Provide the (X, Y) coordinate of the cell's center where the given text is located.  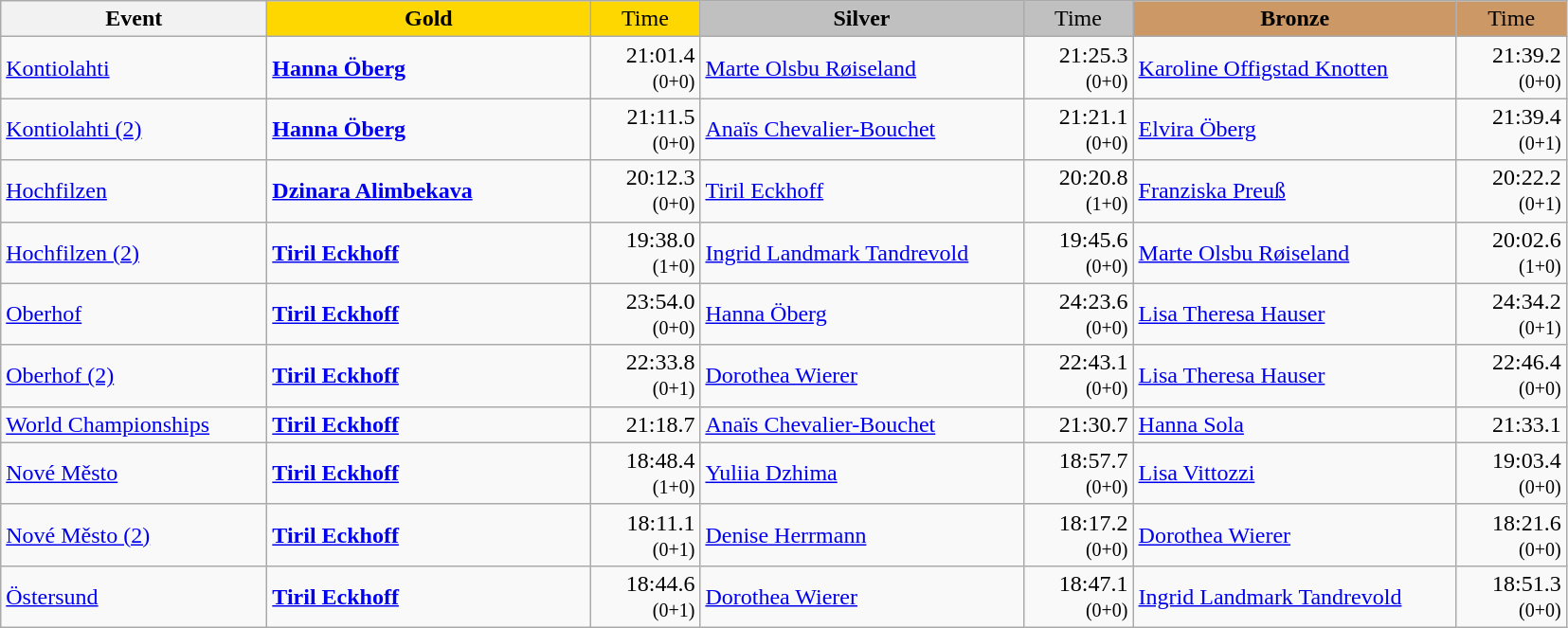
Gold (428, 19)
Östersund (135, 597)
21:39.4(0+1) (1511, 129)
Event (135, 19)
Franziska Preuß (1294, 191)
21:30.7 (1078, 424)
Elvira Öberg (1294, 129)
Silver (862, 19)
19:38.0(1+0) (645, 252)
19:45.6(0+0) (1078, 252)
23:54.0(0+0) (645, 314)
Kontiolahti (2) (135, 129)
Denise Herrmann (862, 534)
21:25.3(0+0) (1078, 68)
20:20.8(1+0) (1078, 191)
Oberhof (135, 314)
24:34.2(0+1) (1511, 314)
21:18.7 (645, 424)
21:39.2(0+0) (1511, 68)
18:44.6(0+1) (645, 597)
21:33.1 (1511, 424)
18:47.1(0+0) (1078, 597)
24:23.6(0+0) (1078, 314)
Nové Město (2) (135, 534)
18:17.2(0+0) (1078, 534)
21:01.4(0+0) (645, 68)
Lisa Vittozzi (1294, 474)
Hochfilzen (135, 191)
World Championships (135, 424)
18:51.3(0+0) (1511, 597)
18:48.4(1+0) (645, 474)
20:22.2(0+1) (1511, 191)
Hochfilzen (2) (135, 252)
Yuliia Dzhima (862, 474)
Nové Město (135, 474)
20:12.3(0+0) (645, 191)
18:21.6(0+0) (1511, 534)
Hanna Sola (1294, 424)
19:03.4(0+0) (1511, 474)
Karoline Offigstad Knotten (1294, 68)
21:11.5(0+0) (645, 129)
22:43.1(0+0) (1078, 375)
20:02.6(1+0) (1511, 252)
Bronze (1294, 19)
22:46.4(0+0) (1511, 375)
18:57.7(0+0) (1078, 474)
18:11.1(0+1) (645, 534)
21:21.1(0+0) (1078, 129)
Oberhof (2) (135, 375)
Dzinara Alimbekava (428, 191)
22:33.8(0+1) (645, 375)
Kontiolahti (135, 68)
